Extract the [x, y] coordinate from the center of the cell holding the provided text.  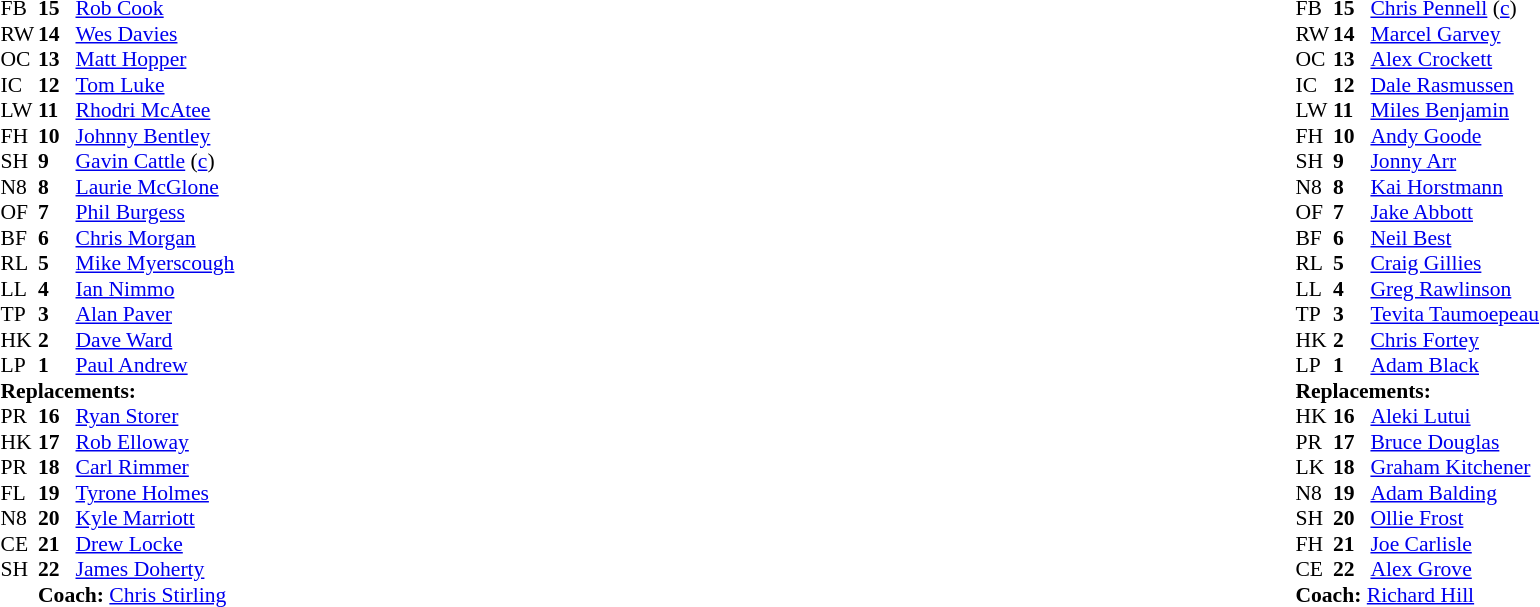
Chris Morgan [156, 238]
Jonny Arr [1454, 161]
Graham Kitchener [1454, 467]
Andy Goode [1454, 136]
Adam Black [1454, 365]
Bruce Douglas [1454, 442]
Joe Carlisle [1454, 544]
Ryan Storer [156, 417]
Kyle Marriott [156, 519]
Ollie Frost [1454, 519]
Johnny Bentley [156, 136]
Paul Andrew [156, 365]
Phil Burgess [156, 213]
James Doherty [156, 569]
Tyrone Holmes [156, 493]
Alan Paver [156, 315]
Alex Grove [1454, 569]
Jake Abbott [1454, 213]
Rhodri McAtee [156, 111]
Carl Rimmer [156, 467]
Kai Horstmann [1454, 187]
Rob Elloway [156, 442]
Tevita Taumoepeau [1454, 315]
Mike Myerscough [156, 263]
Wes Davies [156, 34]
Chris Fortey [1454, 340]
Aleki Lutui [1454, 417]
LK [1314, 467]
Miles Benjamin [1454, 111]
Adam Balding [1454, 493]
Greg Rawlinson [1454, 289]
Marcel Garvey [1454, 34]
Laurie McGlone [156, 187]
FL [19, 493]
Gavin Cattle (c) [156, 161]
Neil Best [1454, 238]
Craig Gillies [1454, 263]
Tom Luke [156, 85]
Drew Locke [156, 544]
Dave Ward [156, 340]
Alex Crockett [1454, 59]
Matt Hopper [156, 59]
Ian Nimmo [156, 289]
Dale Rasmussen [1454, 85]
